For the text-containing cell, return its midpoint in (x, y) coordinate format. 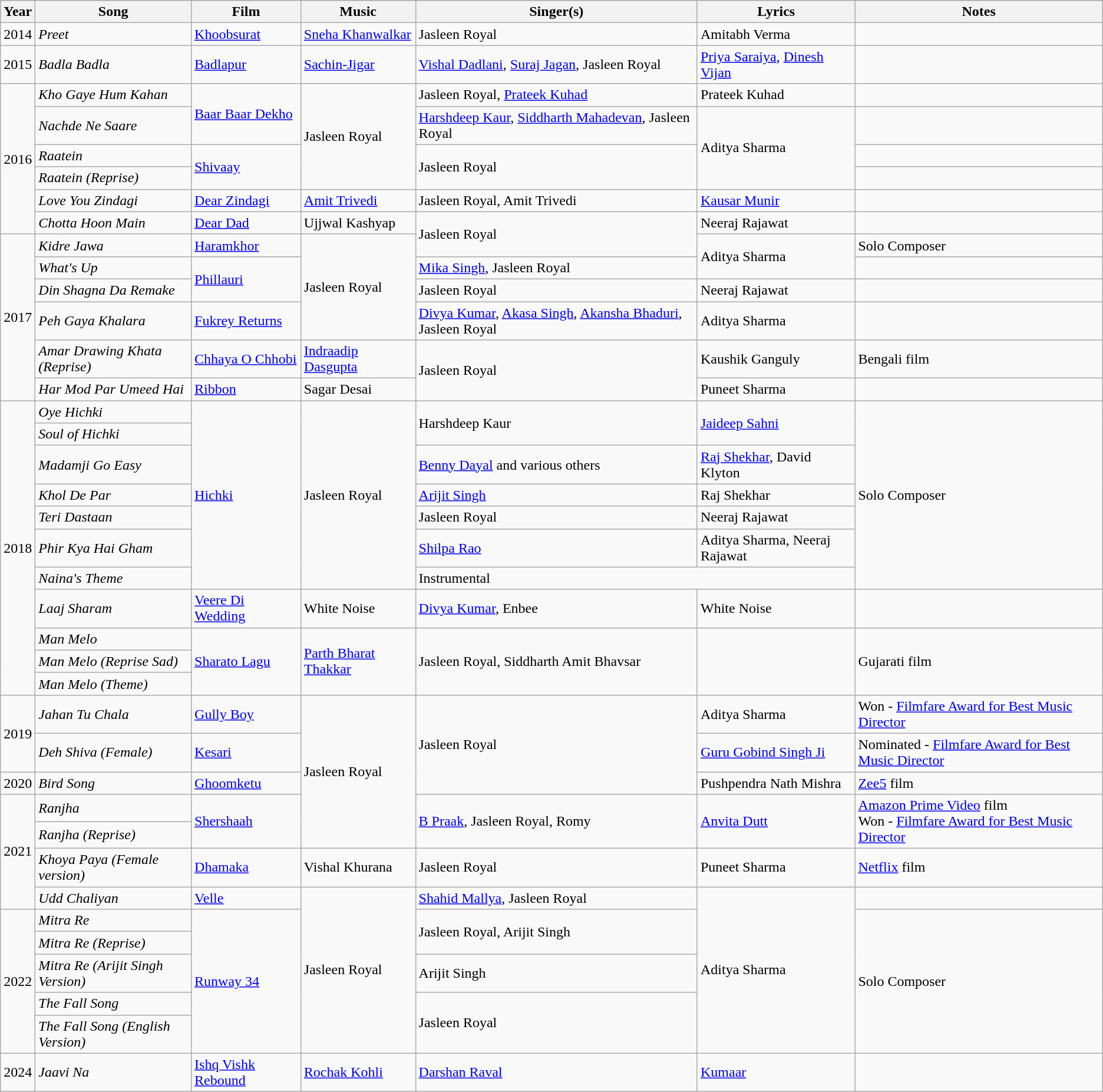
Haramkhor (246, 245)
Ranjha (113, 808)
Man Melo (Reprise Sad) (113, 661)
Sagar Desai (358, 390)
Jasleen Royal, Arijit Singh (556, 932)
Udd Chaliyan (113, 898)
2022 (18, 981)
Kumaar (775, 1073)
Naina's Theme (113, 578)
Laaj Sharam (113, 608)
Khol De Par (113, 495)
What's Up (113, 268)
Shahid Mallya, Jasleen Royal (556, 898)
Dear Dad (246, 223)
Amitabh Verma (775, 34)
Anvita Dutt (775, 822)
2020 (18, 783)
Ribbon (246, 390)
Instrumental (635, 578)
Aditya Sharma, Neeraj Rajawat (775, 548)
Jasleen Royal, Amit Trivedi (556, 200)
Pushpendra Nath Mishra (775, 783)
B Praak, Jasleen Royal, Romy (556, 822)
Lyrics (775, 12)
Shivaay (246, 167)
Baar Baar Dekho (246, 114)
Kaushik Ganguly (775, 359)
Zee5 film (979, 783)
Dhamaka (246, 867)
Kausar Munir (775, 200)
Ujjwal Kashyap (358, 223)
Year (18, 12)
Mitra Re (Arijit Singh Version) (113, 974)
Parth Bharat Thakkar (358, 661)
Raj Shekhar, David Klyton (775, 464)
Amit Trivedi (358, 200)
Jasleen Royal, Siddharth Amit Bhavsar (556, 661)
Raatein (113, 156)
Khoya Paya (Female version) (113, 867)
Phillauri (246, 279)
Sharato Lagu (246, 661)
Ranjha (Reprise) (113, 835)
2015 (18, 65)
2016 (18, 159)
2017 (18, 317)
Phir Kya Hai Gham (113, 548)
Film (246, 12)
Music (358, 12)
2019 (18, 733)
Sneha Khanwalkar (358, 34)
The Fall Song (English Version) (113, 1034)
Divya Kumar, Enbee (556, 608)
Indraadip Dasgupta (358, 359)
Notes (979, 12)
Veere Di Wedding (246, 608)
Ishq Vishk Rebound (246, 1073)
Man Melo (113, 639)
Amar Drawing Khata (Reprise) (113, 359)
Preet (113, 34)
Jaideep Sahni (775, 423)
Amazon Prime Video filmWon - Filmfare Award for Best Music Director (979, 822)
Chhaya O Chhobi (246, 359)
Jaavi Na (113, 1073)
Benny Dayal and various others (556, 464)
Peh Gaya Khalara (113, 321)
Shershaah (246, 822)
Raatein (Reprise) (113, 178)
Madamji Go Easy (113, 464)
Divya Kumar, Akasa Singh, Akansha Bhaduri, Jasleen Royal (556, 321)
Kho Gaye Hum Kahan (113, 95)
Kidre Jawa (113, 245)
Man Melo (Theme) (113, 684)
Gujarati film (979, 661)
Bird Song (113, 783)
Khoobsurat (246, 34)
Jahan Tu Chala (113, 714)
Badla Badla (113, 65)
Netflix film (979, 867)
Prateek Kuhad (775, 95)
Ghoomketu (246, 783)
Nachde Ne Saare (113, 125)
Darshan Raval (556, 1073)
Rochak Kohli (358, 1073)
Vishal Khurana (358, 867)
Teri Dastaan (113, 517)
Nominated - Filmfare Award for Best Music Director (979, 752)
Badlapur (246, 65)
Priya Saraiya, Dinesh Vijan (775, 65)
Guru Gobind Singh Ji (775, 752)
Mitra Re (113, 921)
Won - Filmfare Award for Best Music Director (979, 714)
2021 (18, 852)
The Fall Song (113, 1004)
Sachin-Jigar (358, 65)
2018 (18, 548)
Oye Hichki (113, 412)
Singer(s) (556, 12)
Raj Shekhar (775, 495)
Harshdeep Kaur (556, 423)
Shilpa Rao (556, 548)
2014 (18, 34)
Runway 34 (246, 981)
Har Mod Par Umeed Hai (113, 390)
Mika Singh, Jasleen Royal (556, 268)
Song (113, 12)
Dear Zindagi (246, 200)
Bengali film (979, 359)
Din Shagna Da Remake (113, 290)
Kesari (246, 752)
Soul of Hichki (113, 434)
Velle (246, 898)
Gully Boy (246, 714)
Mitra Re (Reprise) (113, 943)
Fukrey Returns (246, 321)
Vishal Dadlani, Suraj Jagan, Jasleen Royal (556, 65)
Chotta Hoon Main (113, 223)
Love You Zindagi (113, 200)
Deh Shiva (Female) (113, 752)
Jasleen Royal, Prateek Kuhad (556, 95)
2024 (18, 1073)
Harshdeep Kaur, Siddharth Mahadevan, Jasleen Royal (556, 125)
Hichki (246, 495)
